Provide the (x, y) coordinate of the cell's center where the given text is located.  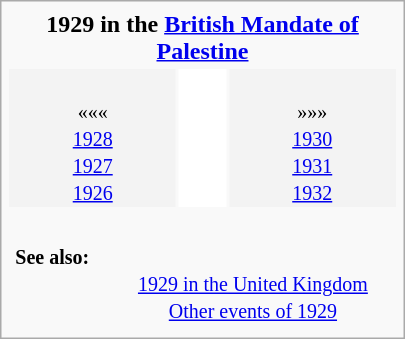
See also: 1929 in the United KingdomOther events of 1929 (202, 270)
1929 in the British Mandate of Palestine (202, 38)
1929 in the United KingdomOther events of 1929 (254, 284)
«««192819271926 (92, 138)
»»»193019311932 (312, 138)
See also: (60, 284)
